Capture the cell that displays the provided text and extract its [x, y] central coordinate. 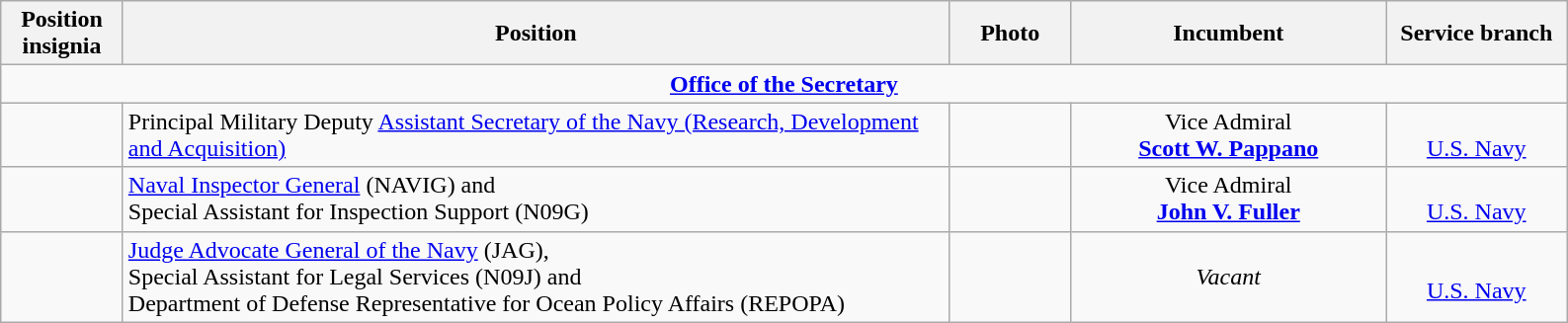
Naval Inspector General (NAVIG) andSpecial Assistant for Inspection Support (N09G) [536, 200]
Incumbent [1229, 34]
Principal Military Deputy Assistant Secretary of the Navy (Research, Development and Acquisition) [536, 134]
Service branch [1476, 34]
Vacant [1229, 277]
Position insignia [62, 34]
Vice AdmiralScott W. Pappano [1229, 134]
Photo [1010, 34]
Position [536, 34]
Vice AdmiralJohn V. Fuller [1229, 200]
Office of the Secretary [784, 84]
